For the text-containing cell, return its midpoint in (x, y) coordinate format. 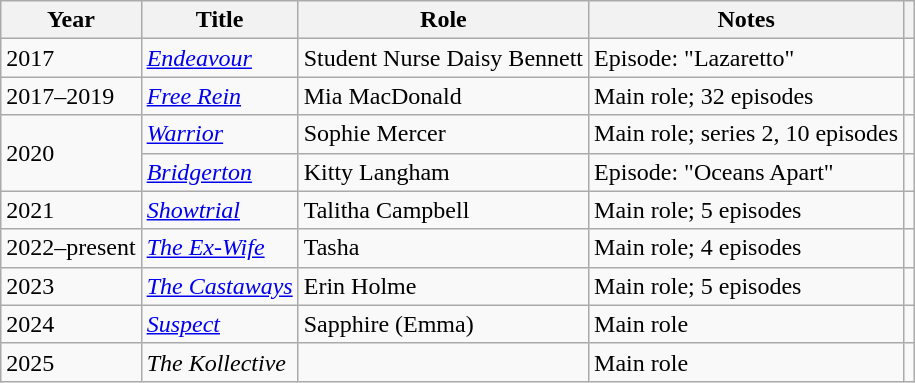
2020 (71, 153)
2017–2019 (71, 96)
Kitty Langham (443, 172)
Free Rein (220, 96)
Sophie Mercer (443, 134)
Showtrial (220, 210)
Tasha (443, 248)
2022–present (71, 248)
Main role; series 2, 10 episodes (746, 134)
Bridgerton (220, 172)
2017 (71, 58)
Sapphire (Emma) (443, 324)
Suspect (220, 324)
Mia MacDonald (443, 96)
2021 (71, 210)
The Castaways (220, 286)
Episode: "Oceans Apart" (746, 172)
Student Nurse Daisy Bennett (443, 58)
The Ex-Wife (220, 248)
Endeavour (220, 58)
2023 (71, 286)
Main role; 4 episodes (746, 248)
Year (71, 20)
Episode: "Lazaretto" (746, 58)
Role (443, 20)
Title (220, 20)
2024 (71, 324)
Talitha Campbell (443, 210)
Notes (746, 20)
2025 (71, 362)
Warrior (220, 134)
Main role; 32 episodes (746, 96)
Erin Holme (443, 286)
The Kollective (220, 362)
